Output the (x, y) coordinate of the center of the cell containing the given text.  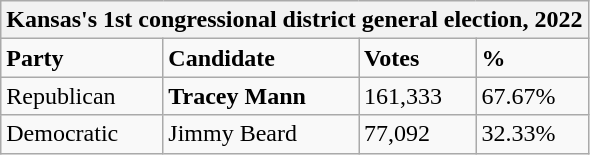
32.33% (532, 134)
Candidate (261, 58)
77,092 (418, 134)
161,333 (418, 96)
67.67% (532, 96)
% (532, 58)
Kansas's 1st congressional district general election, 2022 (294, 20)
Votes (418, 58)
Jimmy Beard (261, 134)
Party (82, 58)
Tracey Mann (261, 96)
Democratic (82, 134)
Republican (82, 96)
